Provide the (X, Y) coordinate of the cell's center where the given text is located.  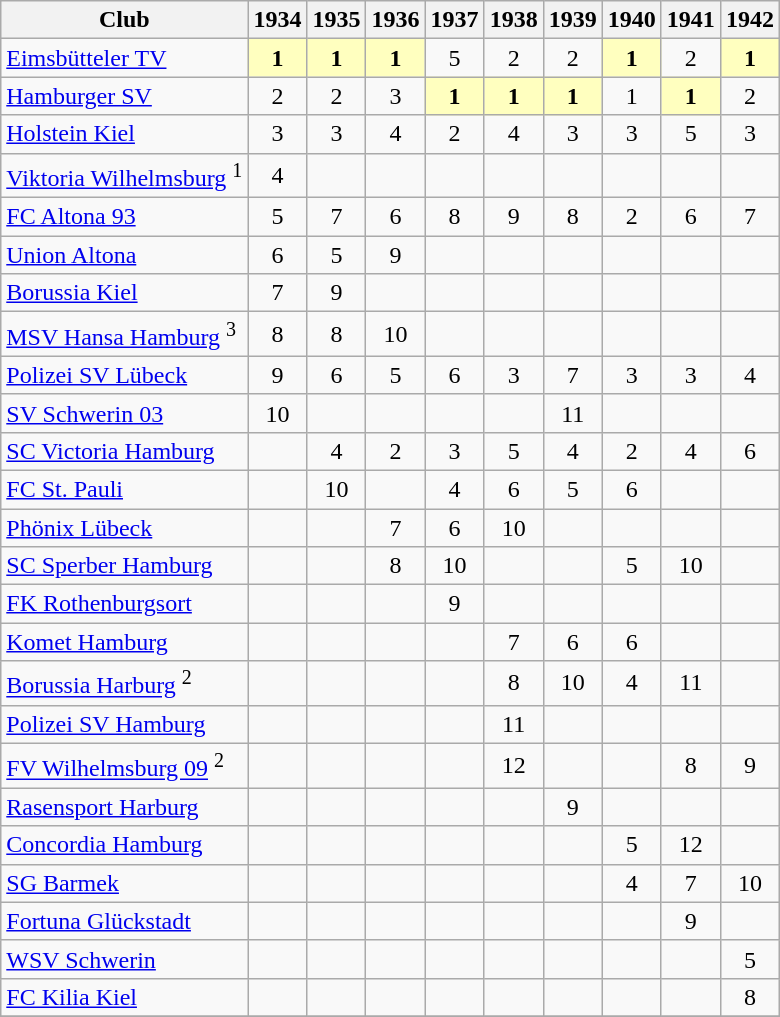
Borussia Harburg 2 (124, 684)
Eimsbütteler TV (124, 58)
1939 (572, 20)
Phönix Lübeck (124, 528)
Hamburger SV (124, 96)
Rasensport Harburg (124, 807)
Komet Hamburg (124, 642)
1940 (632, 20)
1937 (454, 20)
1934 (278, 20)
Fortuna Glückstadt (124, 921)
SG Barmek (124, 883)
FV Wilhelmsburg 09 2 (124, 766)
1936 (396, 20)
Polizei SV Lübeck (124, 375)
SC Sperber Hamburg (124, 566)
Viktoria Wilhelmsburg 1 (124, 176)
Concordia Hamburg (124, 845)
Holstein Kiel (124, 134)
1941 (690, 20)
SV Schwerin 03 (124, 413)
SC Victoria Hamburg (124, 451)
1942 (750, 20)
FC Altona 93 (124, 217)
MSV Hansa Hamburg 3 (124, 334)
FC St. Pauli (124, 489)
WSV Schwerin (124, 959)
Polizei SV Hamburg (124, 724)
FK Rothenburgsort (124, 604)
Borussia Kiel (124, 293)
1935 (336, 20)
1938 (514, 20)
Club (124, 20)
FC Kilia Kiel (124, 997)
Union Altona (124, 255)
